Find where the given text appears and provide that cell's center as (x, y) coordinate. 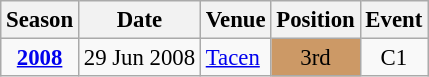
3rd (316, 58)
C1 (394, 58)
Position (316, 20)
Date (139, 20)
2008 (40, 58)
Tacen (236, 58)
29 Jun 2008 (139, 58)
Venue (236, 20)
Season (40, 20)
Event (394, 20)
